Pinpoint the cell where the given text exists, returning its [X, Y] midpoint coordinate. 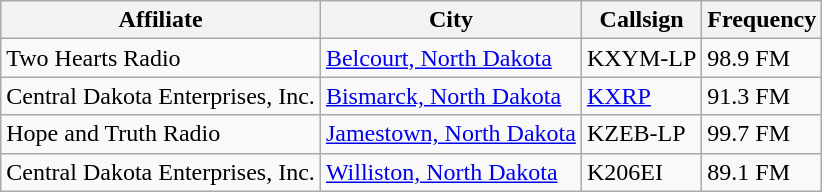
Two Hearts Radio [161, 58]
Callsign [641, 20]
Williston, North Dakota [450, 172]
Frequency [762, 20]
KZEB-LP [641, 134]
KXYM-LP [641, 58]
Jamestown, North Dakota [450, 134]
KXRP [641, 96]
98.9 FM [762, 58]
99.7 FM [762, 134]
City [450, 20]
Affiliate [161, 20]
Bismarck, North Dakota [450, 96]
K206EI [641, 172]
Belcourt, North Dakota [450, 58]
89.1 FM [762, 172]
91.3 FM [762, 96]
Hope and Truth Radio [161, 134]
